Extract the (x, y) coordinate from the center of the cell holding the provided text.  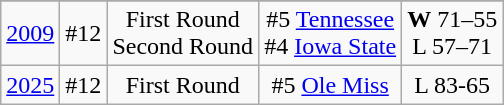
#5 Tennessee#4 Iowa State (330, 34)
First RoundSecond Round (183, 34)
2025 (30, 85)
First Round (183, 85)
W 71–55L 57–71 (452, 34)
2009 (30, 34)
#5 Ole Miss (330, 85)
L 83-65 (452, 85)
